Detect which cell encompasses the target text, then output its [x, y] center coordinate. 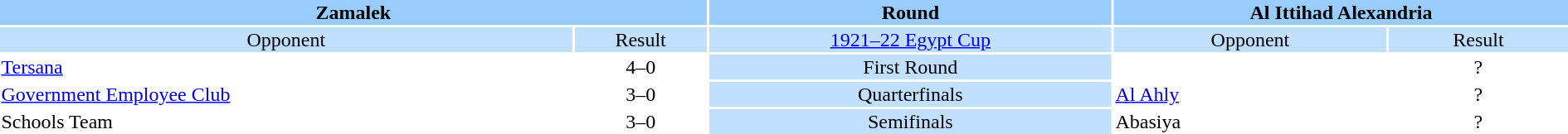
Al Ittihad Alexandria [1341, 12]
1921–22 Egypt Cup [911, 40]
Round [911, 12]
Schools Team [286, 122]
Tersana [286, 67]
Zamalek [353, 12]
Al Ahly [1250, 94]
First Round [911, 67]
Government Employee Club [286, 94]
Abasiya [1250, 122]
Quarterfinals [911, 94]
4–0 [640, 67]
Semifinals [911, 122]
